Search for the cell housing the specified text and yield its [X, Y] center coordinate. 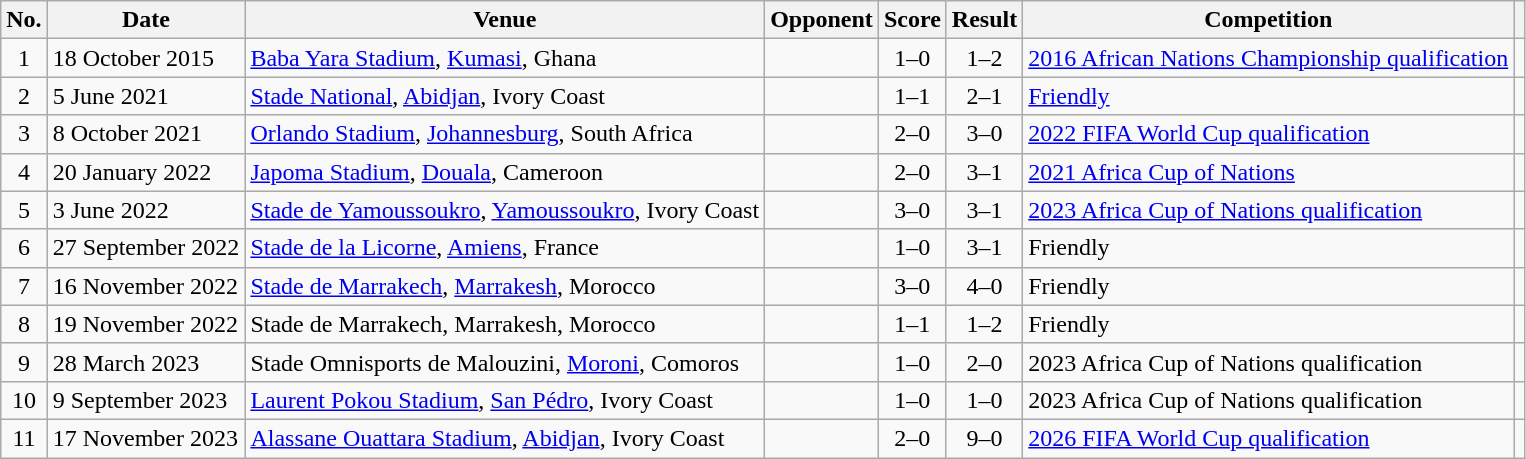
Alassane Ouattara Stadium, Abidjan, Ivory Coast [505, 438]
Laurent Pokou Stadium, San Pédro, Ivory Coast [505, 400]
18 October 2015 [146, 58]
Competition [1268, 20]
Stade de Yamoussoukro, Yamoussoukro, Ivory Coast [505, 210]
4–0 [984, 286]
Baba Yara Stadium, Kumasi, Ghana [505, 58]
Score [912, 20]
Venue [505, 20]
20 January 2022 [146, 172]
Stade de la Licorne, Amiens, France [505, 248]
2016 African Nations Championship qualification [1268, 58]
2022 FIFA World Cup qualification [1268, 134]
10 [24, 400]
1 [24, 58]
28 March 2023 [146, 362]
Stade Omnisports de Malouzini, Moroni, Comoros [505, 362]
Result [984, 20]
Stade National, Abidjan, Ivory Coast [505, 96]
7 [24, 286]
27 September 2022 [146, 248]
8 [24, 324]
9 [24, 362]
4 [24, 172]
16 November 2022 [146, 286]
19 November 2022 [146, 324]
Opponent [822, 20]
2 [24, 96]
3 June 2022 [146, 210]
8 October 2021 [146, 134]
5 [24, 210]
6 [24, 248]
5 June 2021 [146, 96]
No. [24, 20]
9–0 [984, 438]
11 [24, 438]
9 September 2023 [146, 400]
Date [146, 20]
3 [24, 134]
Orlando Stadium, Johannesburg, South Africa [505, 134]
Japoma Stadium, Douala, Cameroon [505, 172]
2026 FIFA World Cup qualification [1268, 438]
2021 Africa Cup of Nations [1268, 172]
17 November 2023 [146, 438]
2–1 [984, 96]
